Scan for the cell matching the given text and deliver its (X, Y) coordinate at center. 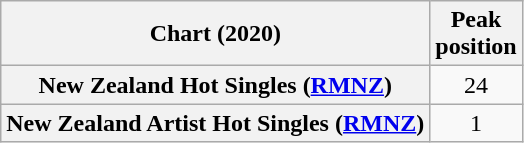
Peakposition (476, 34)
New Zealand Artist Hot Singles (RMNZ) (216, 123)
Chart (2020) (216, 34)
New Zealand Hot Singles (RMNZ) (216, 85)
1 (476, 123)
24 (476, 85)
